Provide the [X, Y] coordinate of the cell's center where the given text is located.  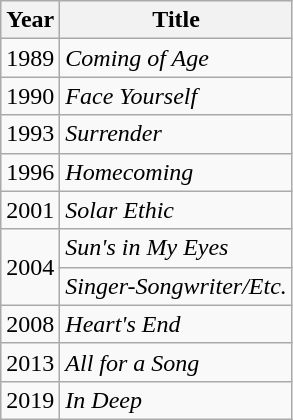
Singer-Songwriter/Etc. [176, 286]
Surrender [176, 134]
All for a Song [176, 362]
Title [176, 20]
Coming of Age [176, 58]
1993 [30, 134]
2004 [30, 267]
Heart's End [176, 324]
2008 [30, 324]
2019 [30, 400]
Solar Ethic [176, 210]
In Deep [176, 400]
Sun's in My Eyes [176, 248]
2013 [30, 362]
Year [30, 20]
1990 [30, 96]
Face Yourself [176, 96]
2001 [30, 210]
Homecoming [176, 172]
1989 [30, 58]
1996 [30, 172]
